Scan for the cell matching the given text and deliver its [X, Y] coordinate at center. 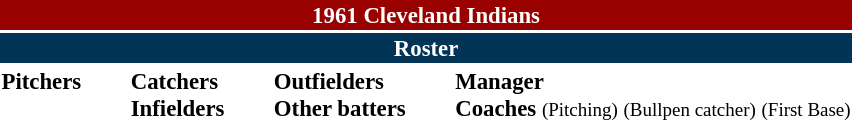
Roster [426, 48]
1961 Cleveland Indians [426, 15]
